Search for the cell housing the specified text and yield its [X, Y] center coordinate. 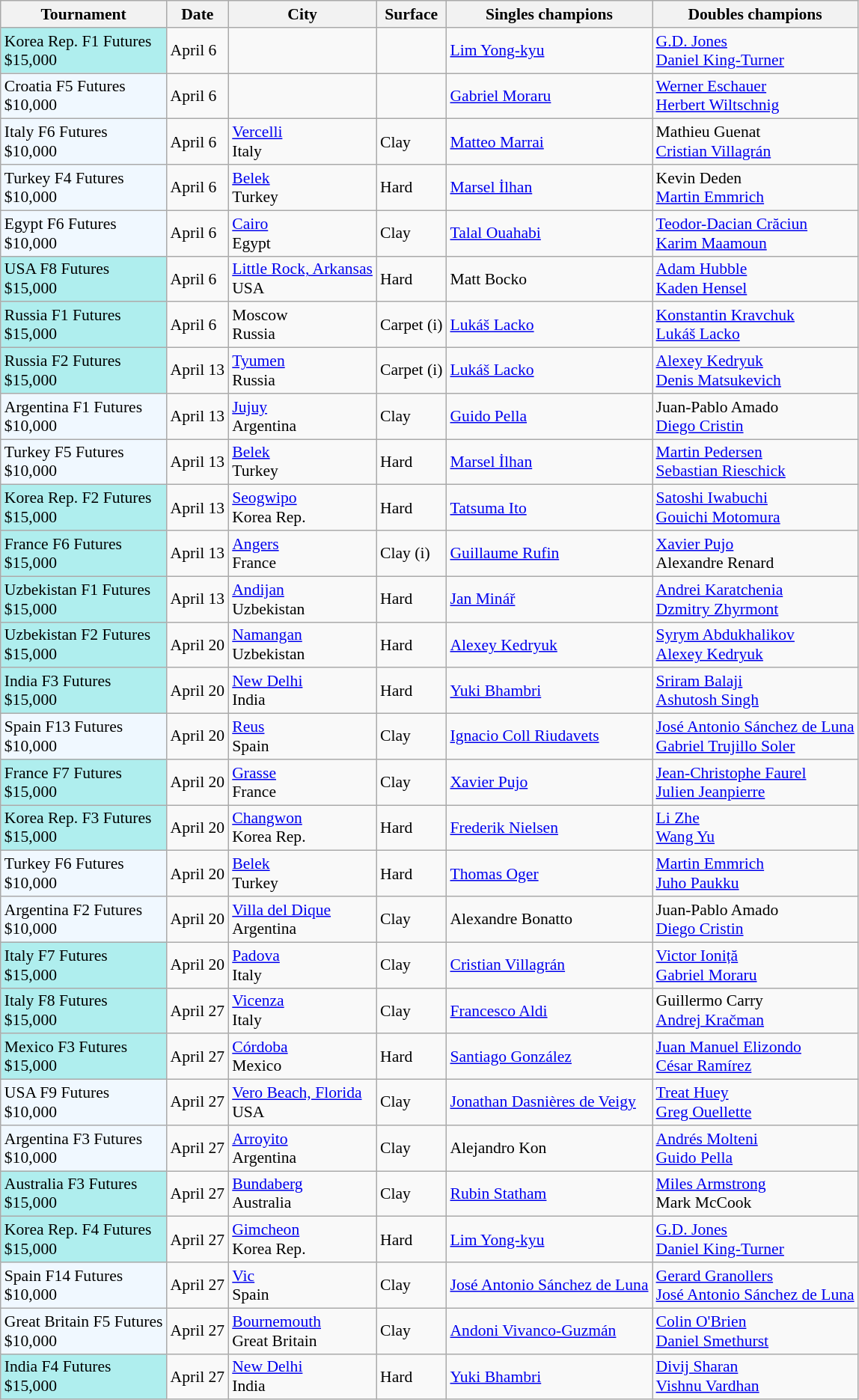
José Antonio Sánchez de Luna Gabriel Trujillo Soler [756, 736]
ArroyitoArgentina [302, 1148]
Russia F1 Futures$15,000 [84, 325]
Italy F6 Futures$10,000 [84, 142]
Adam Hubble Kaden Hensel [756, 278]
India F4 Futures$15,000 [84, 1377]
Matt Bocko [549, 278]
Uzbekistan F2 Futures$15,000 [84, 645]
Martin Pedersen Sebastian Rieschick [756, 462]
Mexico F3 Futures$15,000 [84, 1057]
Turkey F4 Futures$10,000 [84, 187]
CairoEgypt [302, 233]
Doubles champions [756, 14]
Spain F13 Futures$10,000 [84, 736]
JujuyArgentina [302, 416]
NamanganUzbekistan [302, 645]
TyumenRussia [302, 371]
MoscowRussia [302, 325]
Jonathan Dasnières de Veigy [549, 1103]
Little Rock, ArkansasUSA [302, 278]
Italy F8 Futures$15,000 [84, 1010]
Jan Minář [549, 599]
BundabergAustralia [302, 1194]
Teodor-Dacian Crăciun Karim Maamoun [756, 233]
Xavier Pujo Alexandre Renard [756, 554]
José Antonio Sánchez de Luna [549, 1286]
GrasseFrance [302, 783]
Turkey F5 Futures$10,000 [84, 462]
Korea Rep. F3 Futures$15,000 [84, 828]
Argentina F3 Futures$10,000 [84, 1148]
Great Britain F5 Futures$10,000 [84, 1330]
Argentina F1 Futures$10,000 [84, 416]
Andrei Karatchenia Dzmitry Zhyrmont [756, 599]
Alexandre Bonatto [549, 919]
Konstantin Kravchuk Lukáš Lacko [756, 325]
Uzbekistan F1 Futures$15,000 [84, 599]
Korea Rep. F1 Futures$15,000 [84, 51]
Colin O'Brien Daniel Smethurst [756, 1330]
Mathieu Guenat Cristian Villagrán [756, 142]
Villa del DiqueArgentina [302, 919]
Korea Rep. F4 Futures$15,000 [84, 1239]
Werner Eschauer Herbert Wiltschnig [756, 96]
PadovaItaly [302, 965]
Alejandro Kon [549, 1148]
France F7 Futures$15,000 [84, 783]
Guillermo Carry Andrej Kračman [756, 1010]
SeogwipoKorea Rep. [302, 507]
CórdobaMexico [302, 1057]
Singles champions [549, 14]
Clay (i) [412, 554]
BournemouthGreat Britain [302, 1330]
USA F9 Futures$10,000 [84, 1103]
Treat Huey Greg Ouellette [756, 1103]
India F3 Futures$15,000 [84, 691]
Divij Sharan Vishnu Vardhan [756, 1377]
VicenzaItaly [302, 1010]
Juan Manuel Elizondo César Ramírez [756, 1057]
Ignacio Coll Riudavets [549, 736]
Francesco Aldi [549, 1010]
Andoni Vivanco-Guzmán [549, 1330]
Martin Emmrich Juho Paukku [756, 874]
ReusSpain [302, 736]
Sriram Balaji Ashutosh Singh [756, 691]
Surface [412, 14]
Guillaume Rufin [549, 554]
Jean-Christophe Faurel Julien Jeanpierre [756, 783]
Thomas Oger [549, 874]
Frederik Nielsen [549, 828]
City [302, 14]
Argentina F2 Futures$10,000 [84, 919]
ChangwonKorea Rep. [302, 828]
Gabriel Moraru [549, 96]
Alexey Kedryuk Denis Matsukevich [756, 371]
Croatia F5 Futures$10,000 [84, 96]
France F6 Futures$15,000 [84, 554]
Egypt F6 Futures$10,000 [84, 233]
Satoshi Iwabuchi Gouichi Motomura [756, 507]
Victor Ioniță Gabriel Moraru [756, 965]
Andrés Molteni Guido Pella [756, 1148]
Alexey Kedryuk [549, 645]
VicSpain [302, 1286]
Spain F14 Futures$10,000 [84, 1286]
Miles Armstrong Mark McCook [756, 1194]
Guido Pella [549, 416]
Cristian Villagrán [549, 965]
Turkey F6 Futures$10,000 [84, 874]
Xavier Pujo [549, 783]
AndijanUzbekistan [302, 599]
Italy F7 Futures$15,000 [84, 965]
Australia F3 Futures$15,000 [84, 1194]
Rubin Statham [549, 1194]
GimcheonKorea Rep. [302, 1239]
Santiago González [549, 1057]
Talal Ouahabi [549, 233]
USA F8 Futures$15,000 [84, 278]
Syrym Abdukhalikov Alexey Kedryuk [756, 645]
Kevin Deden Martin Emmrich [756, 187]
Date [198, 14]
Matteo Marrai [549, 142]
Gerard Granollers José Antonio Sánchez de Luna [756, 1286]
Li Zhe Wang Yu [756, 828]
Russia F2 Futures$15,000 [84, 371]
Tournament [84, 14]
VercelliItaly [302, 142]
Tatsuma Ito [549, 507]
Vero Beach, FloridaUSA [302, 1103]
AngersFrance [302, 554]
Korea Rep. F2 Futures$15,000 [84, 507]
